Return the [X, Y] coordinate for the center point of the cell that contains the specified text.  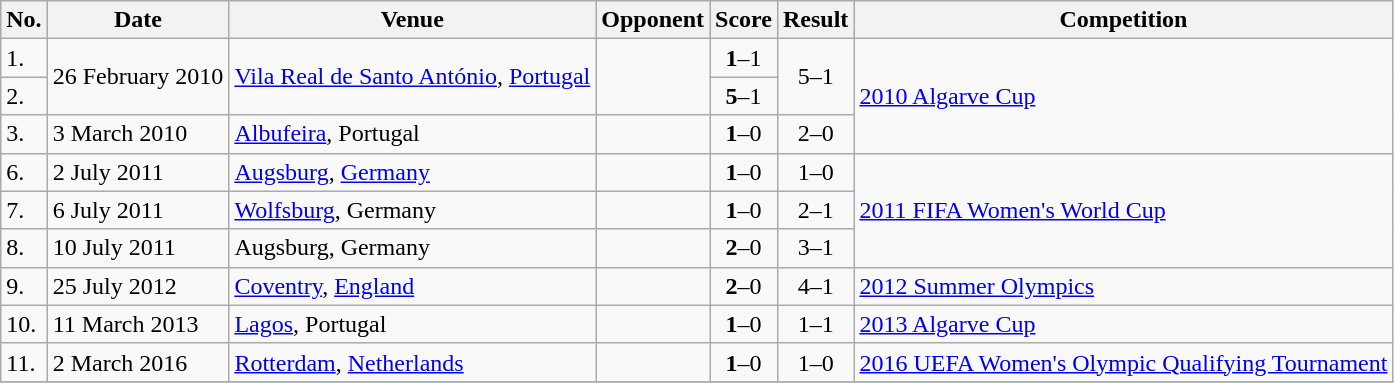
Result [815, 20]
2 March 2016 [138, 362]
4–1 [815, 286]
Score [744, 20]
2016 UEFA Women's Olympic Qualifying Tournament [1124, 362]
Opponent [653, 20]
2011 FIFA Women's World Cup [1124, 210]
Date [138, 20]
26 February 2010 [138, 77]
2013 Algarve Cup [1124, 324]
10. [24, 324]
10 July 2011 [138, 248]
Wolfsburg, Germany [412, 210]
3. [24, 134]
11. [24, 362]
7. [24, 210]
1. [24, 58]
No. [24, 20]
3 March 2010 [138, 134]
Coventry, England [412, 286]
2 July 2011 [138, 172]
Competition [1124, 20]
6 July 2011 [138, 210]
8. [24, 248]
3–1 [815, 248]
Rotterdam, Netherlands [412, 362]
2010 Algarve Cup [1124, 96]
Vila Real de Santo António, Portugal [412, 77]
Lagos, Portugal [412, 324]
2–1 [815, 210]
2012 Summer Olympics [1124, 286]
25 July 2012 [138, 286]
11 March 2013 [138, 324]
Venue [412, 20]
Albufeira, Portugal [412, 134]
9. [24, 286]
2. [24, 96]
6. [24, 172]
